Determine the [X, Y] coordinate at the center of the cell enclosing the given text.  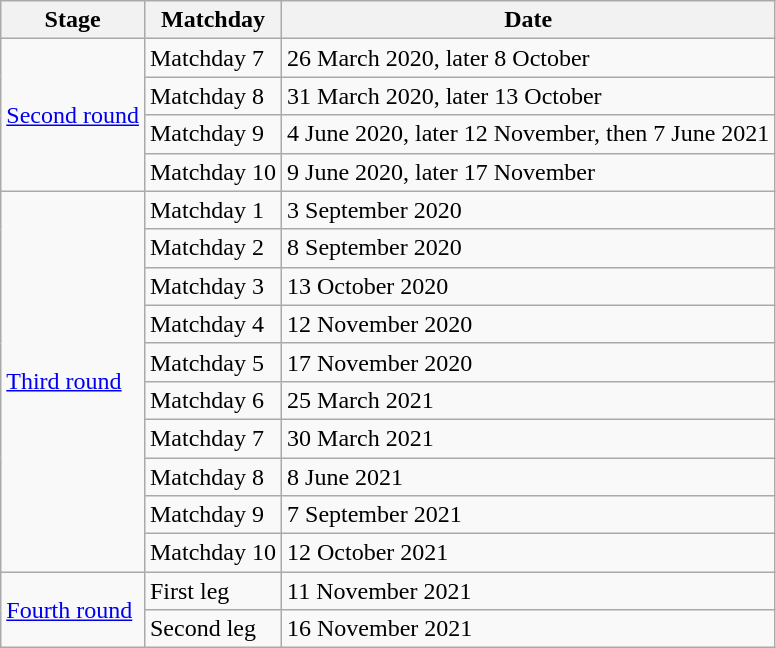
Matchday 2 [212, 248]
9 June 2020, later 17 November [528, 172]
Matchday 1 [212, 210]
25 March 2021 [528, 400]
16 November 2021 [528, 629]
7 September 2021 [528, 515]
Third round [73, 382]
30 March 2021 [528, 438]
Matchday 6 [212, 400]
First leg [212, 591]
Matchday 3 [212, 286]
Second leg [212, 629]
4 June 2020, later 12 November, then 7 June 2021 [528, 134]
12 October 2021 [528, 553]
26 March 2020, later 8 October [528, 58]
3 September 2020 [528, 210]
12 November 2020 [528, 324]
Matchday [212, 20]
31 March 2020, later 13 October [528, 96]
8 June 2021 [528, 477]
Matchday 4 [212, 324]
Stage [73, 20]
Date [528, 20]
17 November 2020 [528, 362]
13 October 2020 [528, 286]
11 November 2021 [528, 591]
Fourth round [73, 610]
Second round [73, 115]
Matchday 5 [212, 362]
8 September 2020 [528, 248]
